Determine the (X, Y) coordinate at the center of the cell enclosing the given text.  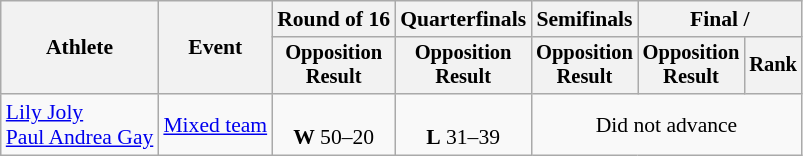
Did not advance (666, 124)
L 31–39 (463, 124)
Round of 16 (334, 19)
W 50–20 (334, 124)
Rank (773, 66)
Event (215, 48)
Athlete (80, 48)
Lily JolyPaul Andrea Gay (80, 124)
Quarterfinals (463, 19)
Final / (720, 19)
Semifinals (584, 19)
Mixed team (215, 124)
